Find where the given text appears and provide that cell's center as (X, Y) coordinate. 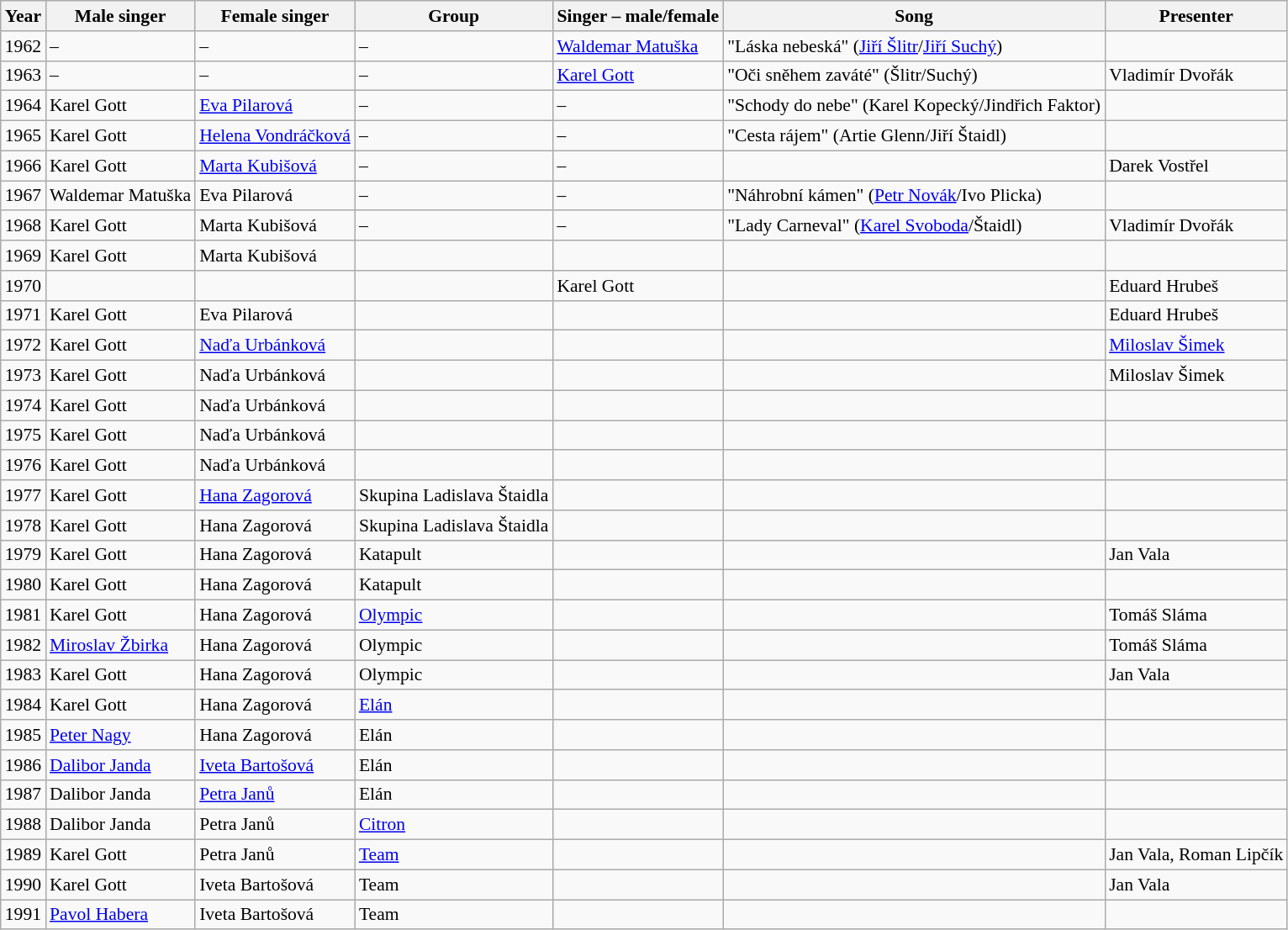
1962 (24, 46)
1987 (24, 795)
1966 (24, 166)
"Láska nebeská" (Jiří Šlitr/Jiří Suchý) (914, 46)
Peter Nagy (120, 735)
1976 (24, 466)
Helena Vondráčková (275, 136)
Pavol Habera (120, 915)
"Oči sněhem zaváté" (Šlitr/Suchý) (914, 76)
Citron (454, 825)
Darek Vostřel (1196, 166)
1977 (24, 495)
"Náhrobní kámen" (Petr Novák/Ivo Plicka) (914, 196)
1971 (24, 315)
"Lady Carneval" (Karel Svoboda/Štaidl) (914, 226)
Year (24, 16)
1985 (24, 735)
1974 (24, 405)
1982 (24, 645)
"Cesta rájem" (Artie Glenn/Jiří Štaidl) (914, 136)
1983 (24, 675)
Female singer (275, 16)
Jan Vala, Roman Lipčík (1196, 855)
1990 (24, 885)
Group (454, 16)
Singer – male/female (637, 16)
1989 (24, 855)
Song (914, 16)
1975 (24, 436)
Miroslav Žbirka (120, 645)
1970 (24, 286)
1978 (24, 526)
1986 (24, 765)
1984 (24, 705)
1967 (24, 196)
1963 (24, 76)
1981 (24, 616)
Presenter (1196, 16)
Male singer (120, 16)
1969 (24, 256)
1973 (24, 376)
1979 (24, 555)
1964 (24, 106)
1972 (24, 346)
1988 (24, 825)
1991 (24, 915)
1968 (24, 226)
"Schody do nebe" (Karel Kopecký/Jindřich Faktor) (914, 106)
1965 (24, 136)
1980 (24, 585)
